Return [X, Y] of the center of cell containing provided text 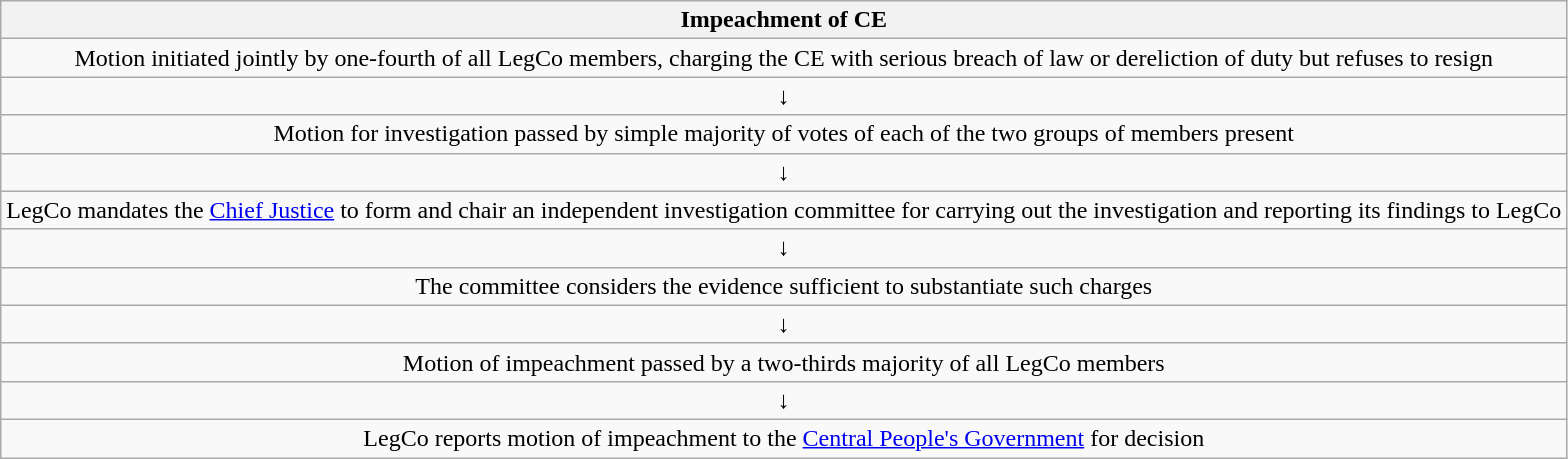
The committee considers the evidence sufficient to substantiate such charges [784, 286]
Motion initiated jointly by one-fourth of all LegCo members, charging the CE with serious breach of law or dereliction of duty but refuses to resign [784, 58]
Impeachment of CE [784, 20]
Motion of impeachment passed by a two-thirds majority of all LegCo members [784, 362]
LegCo reports motion of impeachment to the Central People's Government for decision [784, 438]
Motion for investigation passed by simple majority of votes of each of the two groups of members present [784, 134]
